For the text-containing cell, return its midpoint in [X, Y] coordinate format. 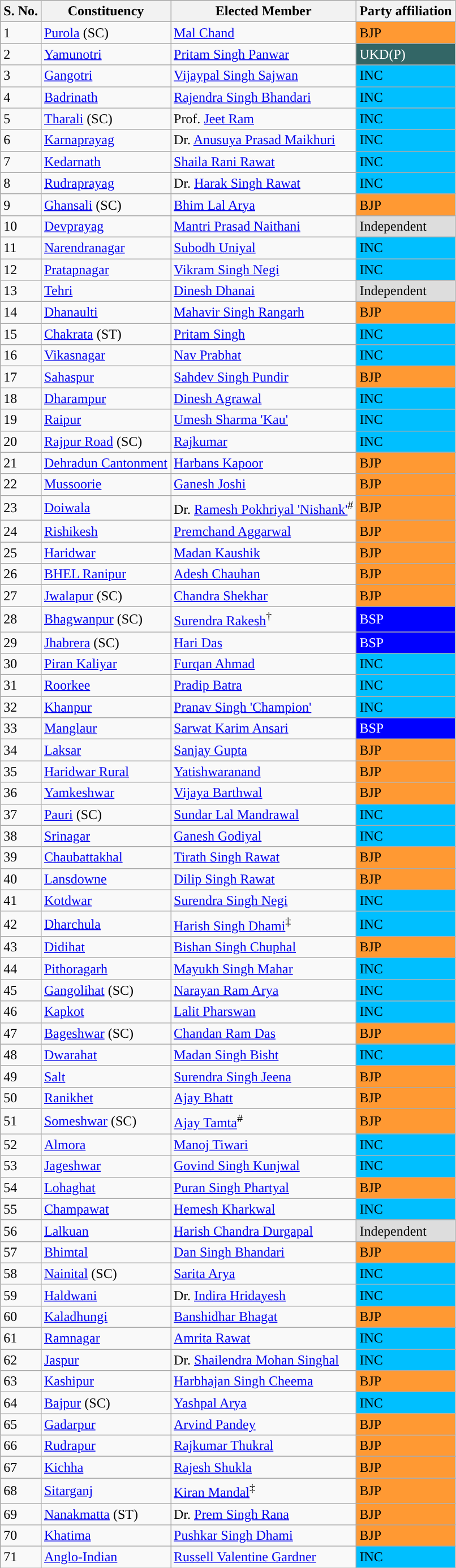
Adesh Chauhan [264, 574]
48 [21, 1055]
Surendra Singh Jeena [264, 1076]
Ranikhet [105, 1098]
Dinesh Agrawal [264, 399]
Sarita Arya [264, 1274]
Kiran Mandal‡ [264, 1491]
Umesh Sharma 'Kau' [264, 420]
Sahdev Singh Pundir [264, 377]
Sahaspur [105, 377]
31 [21, 686]
Prof. Jeet Ram [264, 119]
56 [21, 1231]
70 [21, 1536]
Chandan Ram Das [264, 1033]
Mayukh Singh Mahar [264, 969]
Sundar Lal Mandrawal [264, 815]
Rajendra Singh Bhandari [264, 97]
Dr. Indira Hridayesh [264, 1295]
37 [21, 815]
Piran Kaliyar [105, 664]
Tharali (SC) [105, 119]
Rajpur Road (SC) [105, 441]
57 [21, 1252]
Rajkumar Thukral [264, 1446]
Elected Member [264, 11]
Dr. Prem Singh Rana [264, 1514]
28 [21, 620]
45 [21, 990]
Champawat [105, 1209]
Kotdwar [105, 900]
Dan Singh Bhandari [264, 1252]
Hemesh Kharkwal [264, 1209]
16 [21, 356]
22 [21, 484]
Dr. Ramesh Pokhriyal 'Nishank'# [264, 508]
Rudraprayag [105, 183]
50 [21, 1098]
Shaila Rani Rawat [264, 162]
Pranav Singh 'Champion' [264, 707]
Lansdowne [105, 879]
Vijaypal Singh Sajwan [264, 76]
Doiwala [105, 508]
Rudrapur [105, 1446]
Gangotri [105, 76]
Harbhajan Singh Cheema [264, 1381]
Manoj Tiwari [264, 1145]
14 [21, 313]
BHEL Ranipur [105, 574]
66 [21, 1446]
26 [21, 574]
Almora [105, 1145]
Ganesh Godiyal [264, 836]
Ramnagar [105, 1339]
36 [21, 793]
Kedarnath [105, 162]
13 [21, 291]
Harish Chandra Durgapal [264, 1231]
69 [21, 1514]
Tirath Singh Rawat [264, 857]
Mahavir Singh Rangarh [264, 313]
Constituency [105, 11]
Ganesh Joshi [264, 484]
Kaladhungi [105, 1316]
60 [21, 1316]
Purola (SC) [105, 33]
Bhagwanpur (SC) [105, 620]
Manglaur [105, 729]
27 [21, 596]
Haridwar [105, 553]
Lalkuan [105, 1231]
Dhanaulti [105, 313]
Govind Singh Kunjwal [264, 1166]
Jhabrera (SC) [105, 643]
Mal Chand [264, 33]
Puran Singh Phartyal [264, 1188]
3 [21, 76]
11 [21, 248]
Chakrata (ST) [105, 334]
Ajay Tamta# [264, 1121]
10 [21, 226]
Bageshwar (SC) [105, 1033]
4 [21, 97]
Kashipur [105, 1381]
Yamkeshwar [105, 793]
Bishan Singh Chuphal [264, 947]
65 [21, 1424]
Laksar [105, 750]
34 [21, 750]
Pradip Batra [264, 686]
Yashpal Arya [264, 1403]
Harish Singh Dhami‡ [264, 924]
Amrita Rawat [264, 1339]
Furqan Ahmad [264, 664]
Hari Das [264, 643]
55 [21, 1209]
63 [21, 1381]
64 [21, 1403]
Devprayag [105, 226]
30 [21, 664]
Pratapnagar [105, 270]
19 [21, 420]
2 [21, 54]
Gangolihat (SC) [105, 990]
Badrinath [105, 97]
Someshwar (SC) [105, 1121]
71 [21, 1557]
Madan Kaushik [264, 553]
6 [21, 140]
Dwarahat [105, 1055]
Banshidhar Bhagat [264, 1316]
Narayan Ram Arya [264, 990]
23 [21, 508]
Kapkot [105, 1012]
Pritam Singh Panwar [264, 54]
Chandra Shekhar [264, 596]
Russell Valentine Gardner [264, 1557]
38 [21, 836]
Lalit Pharswan [264, 1012]
Jageshwar [105, 1166]
17 [21, 377]
Gadarpur [105, 1424]
Subodh Uniyal [264, 248]
Jaspur [105, 1360]
S. No. [21, 11]
Dilip Singh Rawat [264, 879]
Anglo-Indian [105, 1557]
Sarwat Karim Ansari [264, 729]
53 [21, 1166]
29 [21, 643]
Surendra Rakesh† [264, 620]
52 [21, 1145]
Bajpur (SC) [105, 1403]
15 [21, 334]
Roorkee [105, 686]
Madan Singh Bisht [264, 1055]
Chaubattakhal [105, 857]
32 [21, 707]
Khanpur [105, 707]
35 [21, 772]
21 [21, 463]
Bhim Lal Arya [264, 205]
42 [21, 924]
61 [21, 1339]
Haridwar Rural [105, 772]
Sanjay Gupta [264, 750]
49 [21, 1076]
24 [21, 531]
Sitarganj [105, 1491]
Vikram Singh Negi [264, 270]
1 [21, 33]
Salt [105, 1076]
Bhimtal [105, 1252]
Dharampur [105, 399]
Dr. Harak Singh Rawat [264, 183]
18 [21, 399]
Nanakmatta (ST) [105, 1514]
Srinagar [105, 836]
67 [21, 1467]
12 [21, 270]
Kichha [105, 1467]
9 [21, 205]
Raipur [105, 420]
Arvind Pandey [264, 1424]
Tehri [105, 291]
Premchand Aggarwal [264, 531]
Khatima [105, 1536]
Pushkar Singh Dhami [264, 1536]
43 [21, 947]
Haldwani [105, 1295]
62 [21, 1360]
Rajkumar [264, 441]
Ghansali (SC) [105, 205]
40 [21, 879]
Dharchula [105, 924]
Dr. Anusuya Prasad Maikhuri [264, 140]
Rajesh Shukla [264, 1467]
58 [21, 1274]
Rishikesh [105, 531]
Nav Prabhat [264, 356]
Harbans Kapoor [264, 463]
Mantri Prasad Naithani [264, 226]
44 [21, 969]
39 [21, 857]
8 [21, 183]
Surendra Singh Negi [264, 900]
Nainital (SC) [105, 1274]
7 [21, 162]
Dinesh Dhanai [264, 291]
Dr. Shailendra Mohan Singhal [264, 1360]
Vijaya Barthwal [264, 793]
Pritam Singh [264, 334]
Narendranagar [105, 248]
Pauri (SC) [105, 815]
Yatishwaranand [264, 772]
54 [21, 1188]
UKD(P) [406, 54]
20 [21, 441]
41 [21, 900]
59 [21, 1295]
Jwalapur (SC) [105, 596]
Ajay Bhatt [264, 1098]
Yamunotri [105, 54]
Dehradun Cantonment [105, 463]
Mussoorie [105, 484]
51 [21, 1121]
Karnaprayag [105, 140]
Party affiliation [406, 11]
46 [21, 1012]
25 [21, 553]
5 [21, 119]
47 [21, 1033]
Pithoragarh [105, 969]
68 [21, 1491]
33 [21, 729]
Didihat [105, 947]
Vikasnagar [105, 356]
Lohaghat [105, 1188]
